Search for the cell housing the specified text and yield its (X, Y) center coordinate. 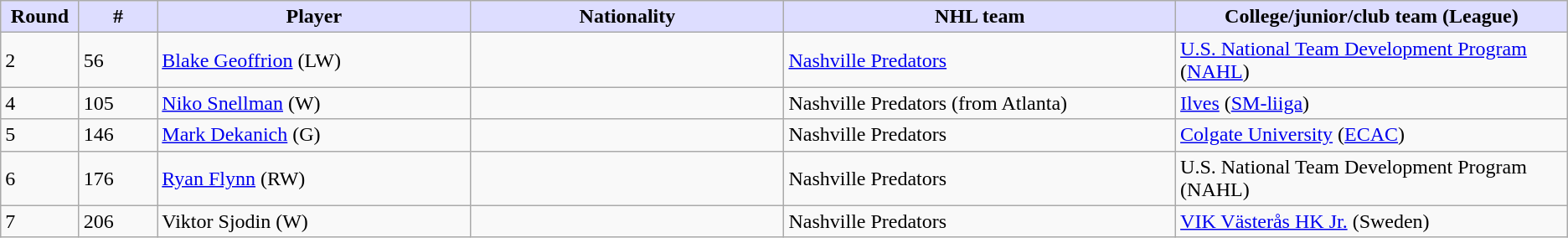
College/junior/club team (League) (1372, 17)
146 (118, 135)
Nashville Predators (from Atlanta) (980, 103)
Round (40, 17)
206 (118, 221)
Ryan Flynn (RW) (314, 178)
VIK Västerås HK Jr. (Sweden) (1372, 221)
Player (314, 17)
5 (40, 135)
7 (40, 221)
Ilves (SM-liiga) (1372, 103)
176 (118, 178)
56 (118, 60)
4 (40, 103)
2 (40, 60)
Blake Geoffrion (LW) (314, 60)
105 (118, 103)
# (118, 17)
NHL team (980, 17)
Viktor Sjodin (W) (314, 221)
Niko Snellman (W) (314, 103)
6 (40, 178)
Colgate University (ECAC) (1372, 135)
Mark Dekanich (G) (314, 135)
Nationality (627, 17)
